For the text-containing cell, return its midpoint in (x, y) coordinate format. 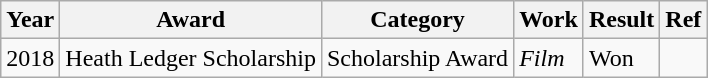
Work (549, 20)
Category (417, 20)
2018 (30, 58)
Won (621, 58)
Scholarship Award (417, 58)
Heath Ledger Scholarship (191, 58)
Ref (684, 20)
Result (621, 20)
Film (549, 58)
Year (30, 20)
Award (191, 20)
